Determine the [x, y] coordinate at the center of the cell enclosing the given text.  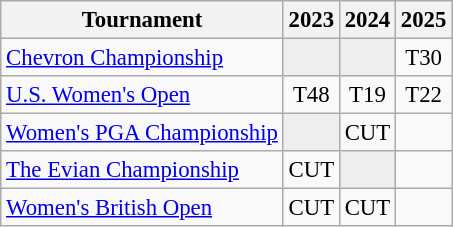
T19 [367, 95]
The Evian Championship [142, 170]
2025 [424, 20]
Women's British Open [142, 208]
T22 [424, 95]
Chevron Championship [142, 58]
Women's PGA Championship [142, 133]
T48 [311, 95]
T30 [424, 58]
2024 [367, 20]
Tournament [142, 20]
U.S. Women's Open [142, 95]
2023 [311, 20]
